Return the (X, Y) coordinate for the center point of the cell that contains the specified text.  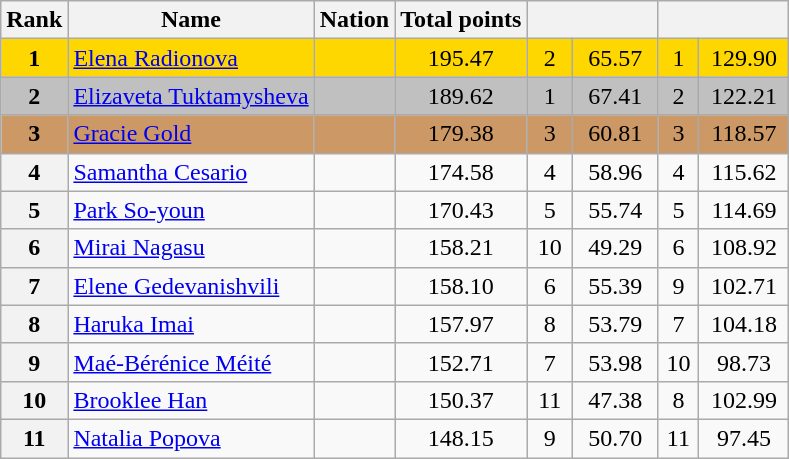
65.57 (616, 58)
170.43 (461, 210)
195.47 (461, 58)
Maé-Bérénice Méité (191, 362)
53.79 (616, 324)
97.45 (744, 438)
Elene Gedevanishvili (191, 286)
189.62 (461, 96)
104.18 (744, 324)
Natalia Popova (191, 438)
150.37 (461, 400)
50.70 (616, 438)
114.69 (744, 210)
98.73 (744, 362)
Samantha Cesario (191, 172)
Haruka Imai (191, 324)
53.98 (616, 362)
Park So-youn (191, 210)
67.41 (616, 96)
174.58 (461, 172)
Nation (354, 20)
47.38 (616, 400)
Mirai Nagasu (191, 248)
Elizaveta Tuktamysheva (191, 96)
60.81 (616, 134)
108.92 (744, 248)
118.57 (744, 134)
Brooklee Han (191, 400)
55.74 (616, 210)
55.39 (616, 286)
129.90 (744, 58)
152.71 (461, 362)
158.10 (461, 286)
58.96 (616, 172)
148.15 (461, 438)
157.97 (461, 324)
Rank (34, 20)
Name (191, 20)
122.21 (744, 96)
102.71 (744, 286)
158.21 (461, 248)
179.38 (461, 134)
49.29 (616, 248)
Gracie Gold (191, 134)
Elena Radionova (191, 58)
102.99 (744, 400)
Total points (461, 20)
115.62 (744, 172)
